Extract the (X, Y) coordinate from the center of the cell holding the provided text.  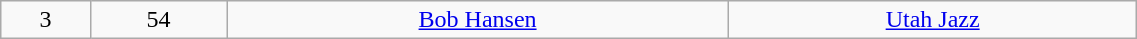
3 (46, 20)
54 (158, 20)
Utah Jazz (932, 20)
Bob Hansen (478, 20)
